Identify which cell holds the provided text, then report its [X, Y] central coordinate. 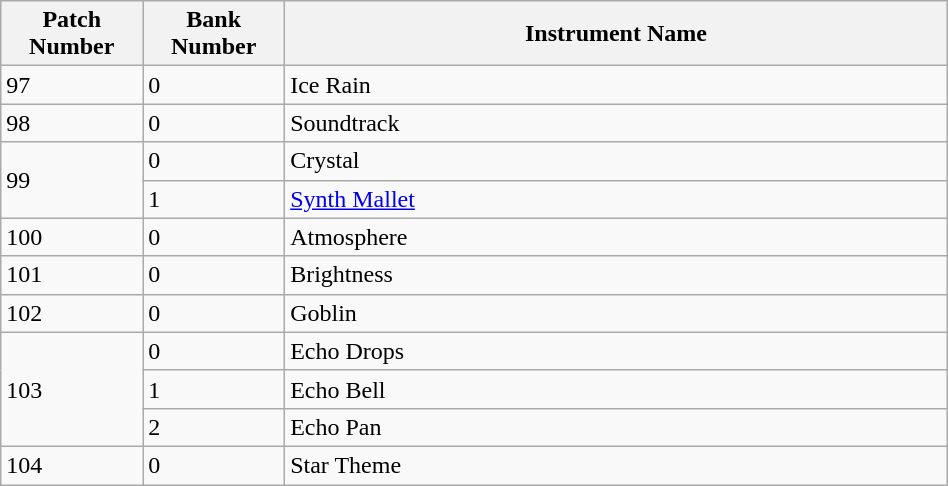
101 [72, 275]
Ice Rain [616, 85]
Echo Drops [616, 351]
99 [72, 180]
102 [72, 313]
Atmosphere [616, 237]
103 [72, 389]
Bank Number [214, 34]
2 [214, 427]
Crystal [616, 161]
Echo Bell [616, 389]
Goblin [616, 313]
104 [72, 465]
100 [72, 237]
97 [72, 85]
Star Theme [616, 465]
Brightness [616, 275]
Patch Number [72, 34]
Instrument Name [616, 34]
Echo Pan [616, 427]
98 [72, 123]
Soundtrack [616, 123]
Synth Mallet [616, 199]
